Provide the [x, y] coordinate of the cell's center where the given text is located.  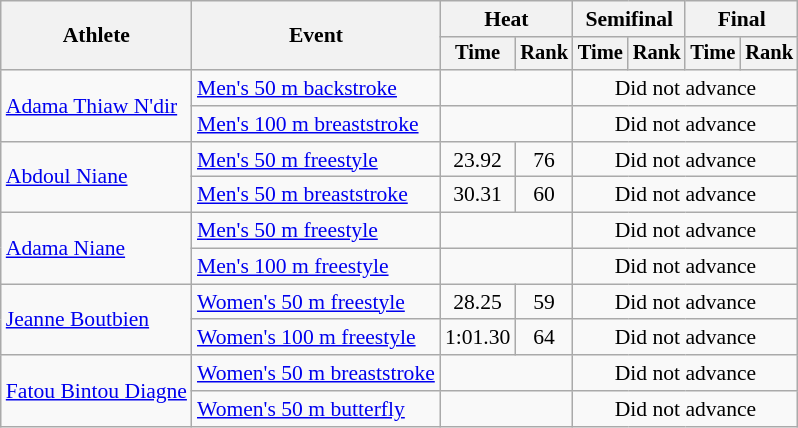
Final [741, 19]
Adama Niane [96, 248]
Women's 50 m breaststroke [316, 373]
Semifinal [629, 19]
28.25 [478, 302]
Women's 100 m freestyle [316, 338]
Jeanne Boutbien [96, 320]
60 [544, 195]
30.31 [478, 195]
Men's 100 m freestyle [316, 267]
Adama Thiaw N'dir [96, 106]
76 [544, 160]
23.92 [478, 160]
64 [544, 338]
Fatou Bintou Diagne [96, 390]
Heat [506, 19]
Men's 50 m breaststroke [316, 195]
Event [316, 36]
59 [544, 302]
1:01.30 [478, 338]
Athlete [96, 36]
Men's 100 m breaststroke [316, 124]
Women's 50 m freestyle [316, 302]
Abdoul Niane [96, 178]
Women's 50 m butterfly [316, 409]
Men's 50 m backstroke [316, 88]
